From the cell containing the given text, extract its center point as [x, y] coordinate. 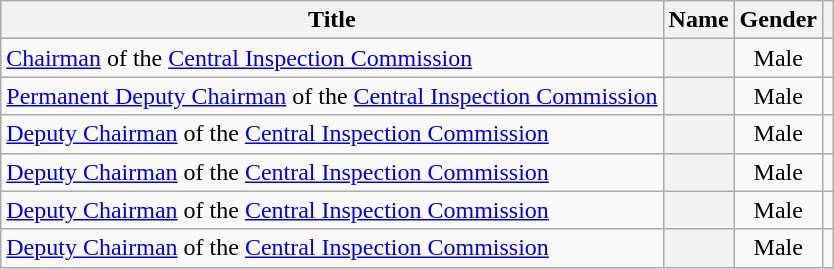
Permanent Deputy Chairman of the Central Inspection Commission [332, 96]
Chairman of the Central Inspection Commission [332, 58]
Name [698, 20]
Gender [778, 20]
Title [332, 20]
